For the text-containing cell, return its midpoint in (X, Y) coordinate format. 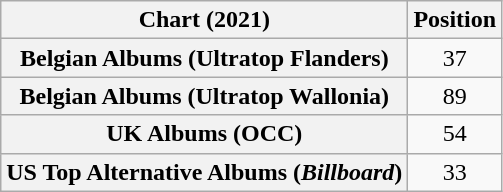
UK Albums (OCC) (204, 134)
33 (455, 172)
Chart (2021) (204, 20)
37 (455, 58)
US Top Alternative Albums (Billboard) (204, 172)
Position (455, 20)
Belgian Albums (Ultratop Flanders) (204, 58)
Belgian Albums (Ultratop Wallonia) (204, 96)
54 (455, 134)
89 (455, 96)
